Pinpoint the cell where the given text exists, returning its (x, y) midpoint coordinate. 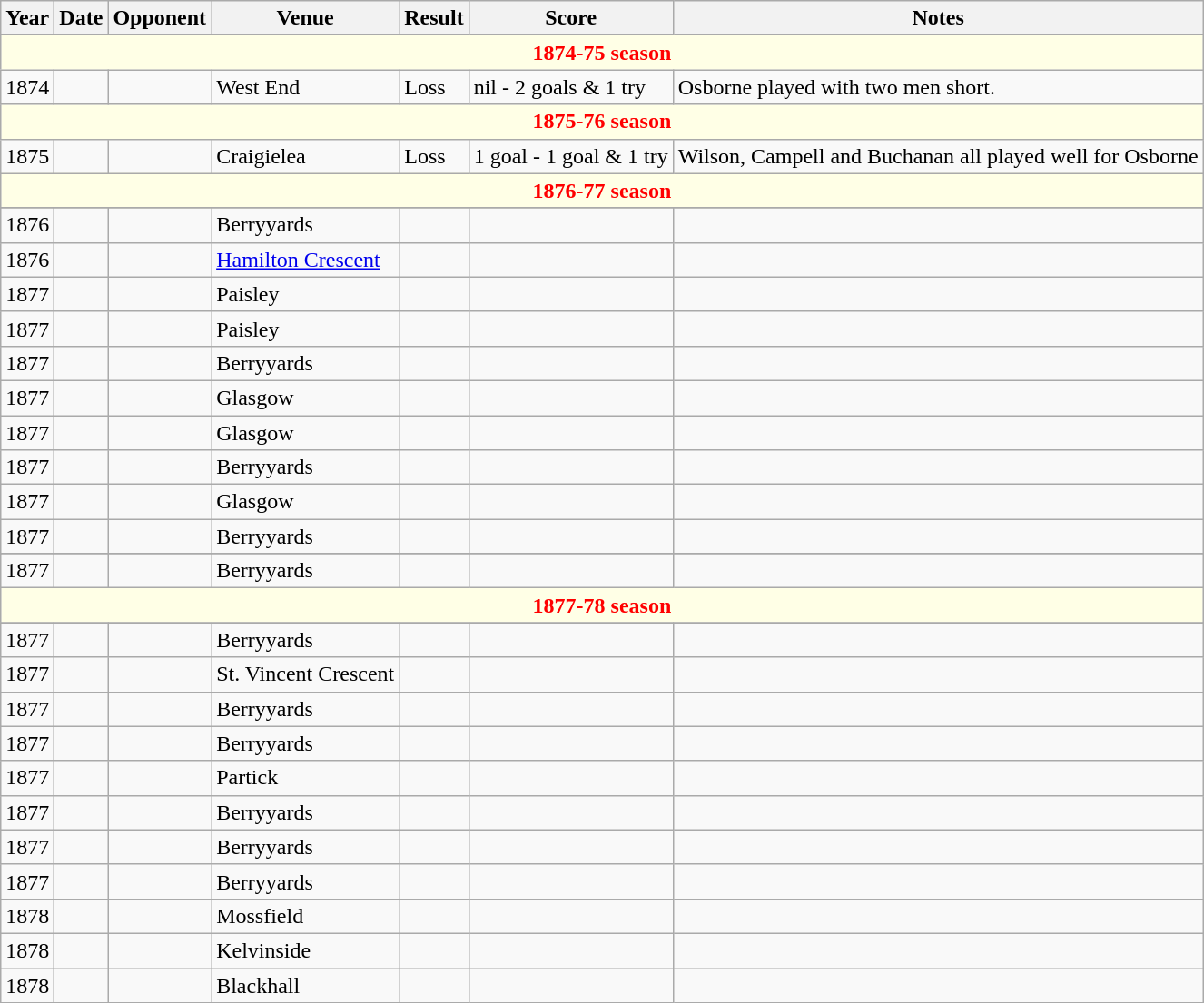
nil - 2 goals & 1 try (570, 87)
1875-76 season (602, 122)
Date (82, 18)
Kelvinside (305, 950)
Hamilton Crescent (305, 260)
1876-77 season (602, 191)
Result (434, 18)
1874-75 season (602, 53)
Blackhall (305, 985)
Year (27, 18)
Wilson, Campell and Buchanan all played well for Osborne (938, 156)
Notes (938, 18)
Score (570, 18)
Osborne played with two men short. (938, 87)
1 goal - 1 goal & 1 try (570, 156)
Opponent (160, 18)
Partick (305, 778)
West End (305, 87)
1877-78 season (602, 605)
Craigielea (305, 156)
Venue (305, 18)
Mossfield (305, 916)
1874 (27, 87)
St. Vincent Crescent (305, 674)
1875 (27, 156)
